Extract the [x, y] coordinate from the center of the cell holding the provided text.  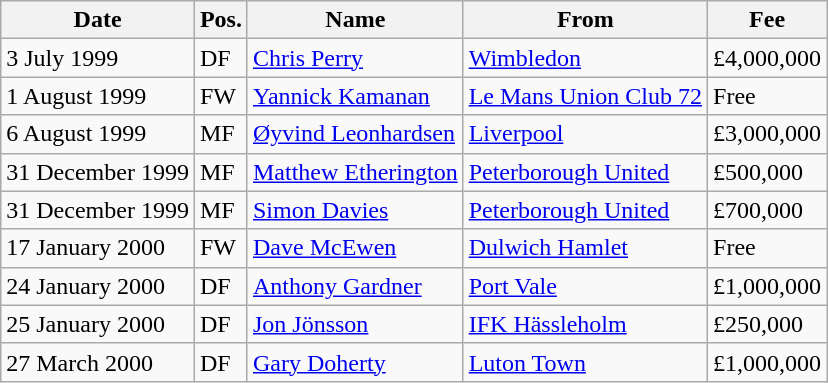
£4,000,000 [768, 58]
Wimbledon [585, 58]
27 March 2000 [98, 362]
3 July 1999 [98, 58]
Le Mans Union Club 72 [585, 96]
Port Vale [585, 286]
£700,000 [768, 210]
Jon Jönsson [355, 324]
Gary Doherty [355, 362]
Anthony Gardner [355, 286]
Dulwich Hamlet [585, 248]
Fee [768, 20]
Date [98, 20]
Simon Davies [355, 210]
Name [355, 20]
Luton Town [585, 362]
£500,000 [768, 172]
Dave McEwen [355, 248]
From [585, 20]
IFK Hässleholm [585, 324]
Pos. [220, 20]
Yannick Kamanan [355, 96]
Liverpool [585, 134]
25 January 2000 [98, 324]
Øyvind Leonhardsen [355, 134]
£3,000,000 [768, 134]
Matthew Etherington [355, 172]
17 January 2000 [98, 248]
24 January 2000 [98, 286]
£250,000 [768, 324]
Chris Perry [355, 58]
6 August 1999 [98, 134]
1 August 1999 [98, 96]
